Locate the cell with the specified text and output its (x, y) center coordinate. 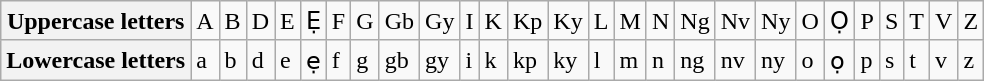
i (470, 60)
ky (568, 60)
ọ (840, 60)
Ng (695, 21)
gb (399, 60)
d (260, 60)
M (630, 21)
P (867, 21)
E (287, 21)
Ọ (840, 21)
a (205, 60)
gy (440, 60)
N (660, 21)
Ky (568, 21)
l (601, 60)
B (232, 21)
Ny (776, 21)
Kp (527, 21)
F (338, 21)
ng (695, 60)
s (891, 60)
e (287, 60)
Gb (399, 21)
kp (527, 60)
Nv (735, 21)
G (365, 21)
S (891, 21)
I (470, 21)
v (944, 60)
z (971, 60)
Gy (440, 21)
o (810, 60)
b (232, 60)
n (660, 60)
Lowercase letters (96, 60)
T (917, 21)
Z (971, 21)
p (867, 60)
A (205, 21)
O (810, 21)
ẹ (313, 60)
L (601, 21)
V (944, 21)
g (365, 60)
Uppercase letters (96, 21)
ny (776, 60)
K (493, 21)
Ẹ (313, 21)
k (493, 60)
t (917, 60)
nv (735, 60)
m (630, 60)
f (338, 60)
D (260, 21)
